Extract the (x, y) coordinate from the center of the cell holding the provided text.  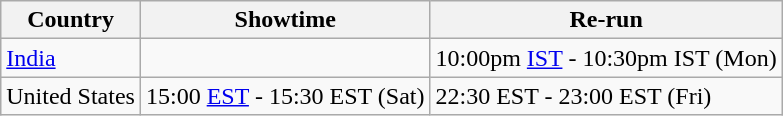
Re-run (606, 20)
United States (71, 96)
India (71, 58)
Showtime (285, 20)
Country (71, 20)
10:00pm IST - 10:30pm IST (Mon) (606, 58)
22:30 EST - 23:00 EST (Fri) (606, 96)
15:00 EST - 15:30 EST (Sat) (285, 96)
